Capture the cell that displays the provided text and extract its (X, Y) central coordinate. 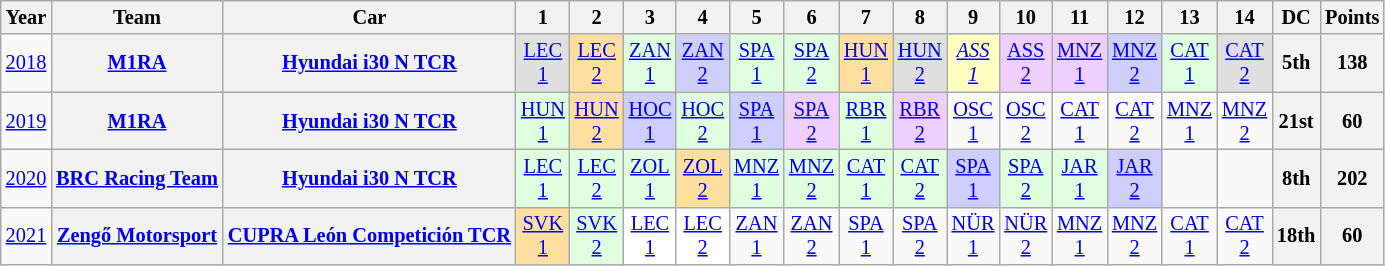
2020 (26, 178)
1 (543, 17)
SVK2 (597, 236)
BRC Racing Team (137, 178)
13 (1190, 17)
9 (974, 17)
18th (1296, 236)
ASS2 (1026, 63)
JAR1 (1080, 178)
OSC2 (1026, 121)
138 (1352, 63)
202 (1352, 178)
OSC1 (974, 121)
HOC2 (702, 121)
14 (1244, 17)
10 (1026, 17)
ZOL1 (650, 178)
RBR2 (920, 121)
11 (1080, 17)
6 (812, 17)
21st (1296, 121)
NÜR1 (974, 236)
2018 (26, 63)
5 (756, 17)
2021 (26, 236)
2 (597, 17)
12 (1134, 17)
2019 (26, 121)
8 (920, 17)
SVK1 (543, 236)
Year (26, 17)
HOC1 (650, 121)
3 (650, 17)
Car (370, 17)
Zengő Motorsport (137, 236)
Points (1352, 17)
4 (702, 17)
7 (866, 17)
RBR1 (866, 121)
DC (1296, 17)
JAR2 (1134, 178)
ASS1 (974, 63)
Team (137, 17)
5th (1296, 63)
8th (1296, 178)
CUPRA León Competición TCR (370, 236)
ZOL2 (702, 178)
NÜR2 (1026, 236)
